Find where the given text appears and provide that cell's center as (x, y) coordinate. 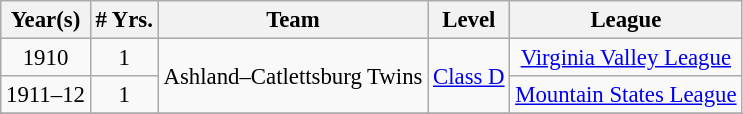
Class D (469, 76)
Team (293, 20)
# Yrs. (124, 20)
Mountain States League (626, 95)
1910 (46, 58)
Ashland–Catlettsburg Twins (293, 76)
Level (469, 20)
Year(s) (46, 20)
1911–12 (46, 95)
League (626, 20)
Virginia Valley League (626, 58)
